Return [X, Y] of the center of cell containing provided text 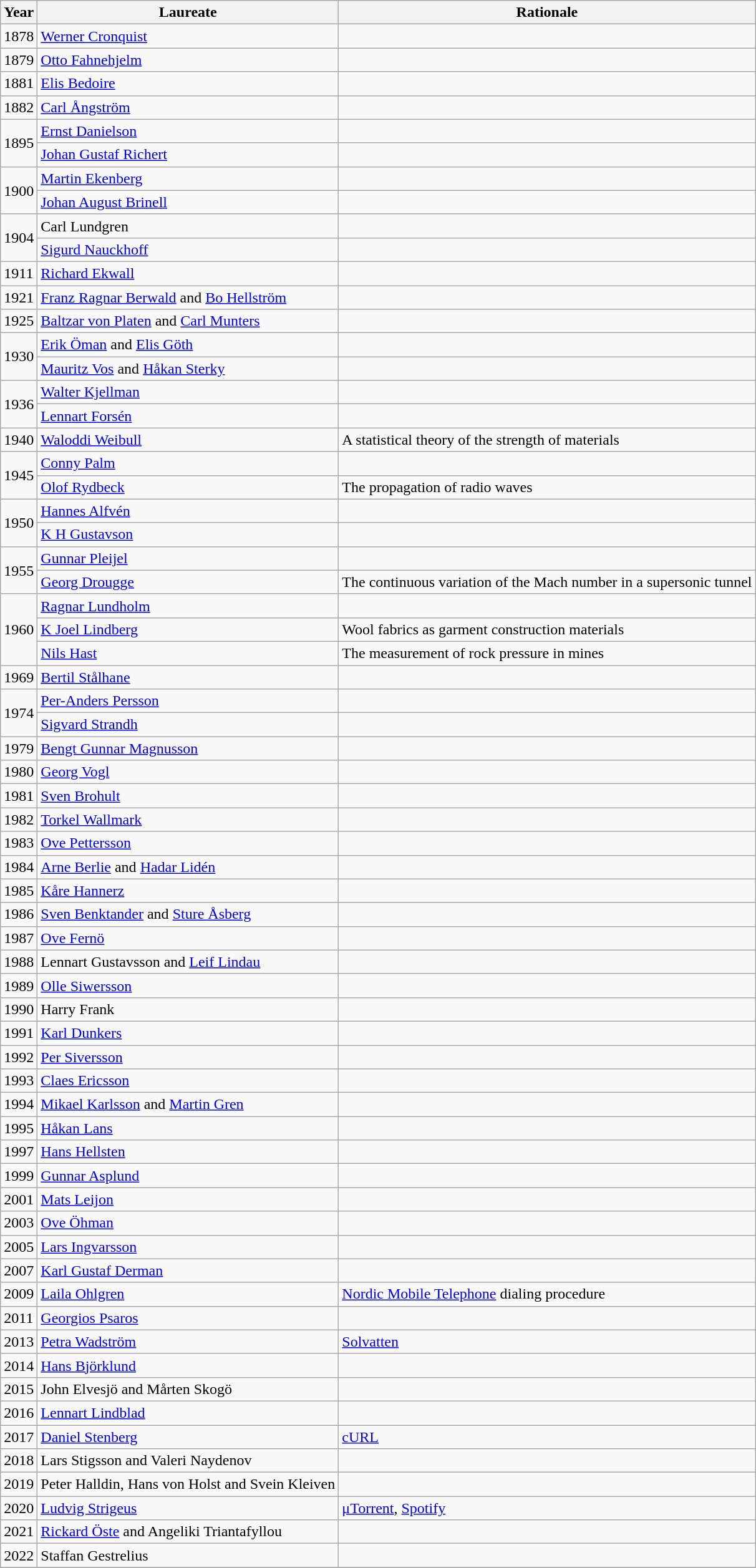
1960 [19, 629]
1989 [19, 985]
1930 [19, 357]
Olof Rydbeck [188, 487]
Arne Berlie and Hadar Lidén [188, 867]
1955 [19, 570]
The continuous variation of the Mach number in a supersonic tunnel [547, 582]
1983 [19, 843]
2019 [19, 1484]
Carl Ångström [188, 107]
Staffan Gestrelius [188, 1556]
Georg Vogl [188, 772]
Peter Halldin, Hans von Holst and Svein Kleiven [188, 1484]
Karl Dunkers [188, 1033]
Sigvard Strandh [188, 725]
Lars Stigsson and Valeri Naydenov [188, 1461]
1878 [19, 36]
1986 [19, 914]
Wool fabrics as garment construction materials [547, 629]
Carl Lundgren [188, 226]
Erik Öman and Elis Göth [188, 345]
1981 [19, 796]
1985 [19, 891]
Mats Leijon [188, 1199]
1900 [19, 190]
Per Siversson [188, 1057]
cURL [547, 1436]
Hannes Alfvén [188, 511]
1988 [19, 962]
1993 [19, 1081]
Walter Kjellman [188, 392]
Lennart Forsén [188, 416]
1945 [19, 475]
1936 [19, 404]
Sven Benktander and Sture Åsberg [188, 914]
Sigurd Nauckhoff [188, 249]
μTorrent, Spotify [547, 1508]
Ove Pettersson [188, 843]
Rickard Öste and Angeliki Triantafyllou [188, 1532]
Ludvig Strigeus [188, 1508]
1881 [19, 84]
1974 [19, 713]
1980 [19, 772]
2017 [19, 1436]
K H Gustavson [188, 535]
Lennart Gustavsson and Leif Lindau [188, 962]
1895 [19, 143]
Hans Hellsten [188, 1152]
Ove Fernö [188, 938]
2003 [19, 1223]
1997 [19, 1152]
Harry Frank [188, 1009]
The measurement of rock pressure in mines [547, 653]
2018 [19, 1461]
1940 [19, 440]
Bertil Stålhane [188, 677]
2020 [19, 1508]
The propagation of radio waves [547, 487]
Mauritz Vos and Håkan Sterky [188, 369]
1995 [19, 1128]
1984 [19, 867]
1904 [19, 238]
1979 [19, 748]
Otto Fahnehjelm [188, 60]
Gunnar Pleijel [188, 558]
Martin Ekenberg [188, 178]
1999 [19, 1176]
Claes Ericsson [188, 1081]
Johan Gustaf Richert [188, 155]
Nordic Mobile Telephone dialing procedure [547, 1294]
Bengt Gunnar Magnusson [188, 748]
1911 [19, 273]
Richard Ekwall [188, 273]
Elis Bedoire [188, 84]
2022 [19, 1556]
Ernst Danielson [188, 131]
Johan August Brinell [188, 202]
Håkan Lans [188, 1128]
1992 [19, 1057]
Olle Siwersson [188, 985]
1882 [19, 107]
2005 [19, 1247]
1982 [19, 820]
Georg Drougge [188, 582]
A statistical theory of the strength of materials [547, 440]
Franz Ragnar Berwald and Bo Hellström [188, 298]
1969 [19, 677]
2011 [19, 1318]
2021 [19, 1532]
Lennart Lindblad [188, 1413]
Lars Ingvarsson [188, 1247]
2013 [19, 1342]
Per-Anders Persson [188, 701]
Torkel Wallmark [188, 820]
2016 [19, 1413]
Year [19, 12]
John Elvesjö and Mårten Skogö [188, 1389]
Waloddi Weibull [188, 440]
2014 [19, 1365]
Mikael Karlsson and Martin Gren [188, 1105]
Ove Öhman [188, 1223]
Gunnar Asplund [188, 1176]
Petra Wadström [188, 1342]
Nils Hast [188, 653]
1879 [19, 60]
Laureate [188, 12]
Solvatten [547, 1342]
Ragnar Lundholm [188, 606]
1994 [19, 1105]
Rationale [547, 12]
Kåre Hannerz [188, 891]
1925 [19, 321]
1950 [19, 523]
Hans Björklund [188, 1365]
Daniel Stenberg [188, 1436]
1921 [19, 298]
1990 [19, 1009]
Karl Gustaf Derman [188, 1270]
Werner Cronquist [188, 36]
Baltzar von Platen and Carl Munters [188, 321]
2015 [19, 1389]
1991 [19, 1033]
2009 [19, 1294]
Sven Brohult [188, 796]
2007 [19, 1270]
K Joel Lindberg [188, 629]
1987 [19, 938]
Laila Ohlgren [188, 1294]
Georgios Psaros [188, 1318]
2001 [19, 1199]
Conny Palm [188, 463]
